For the text-containing cell, return its midpoint in (x, y) coordinate format. 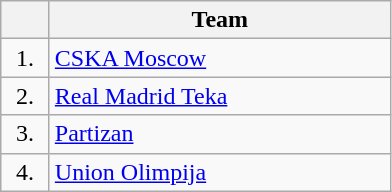
4. (26, 172)
3. (26, 134)
CSKA Moscow (220, 58)
Real Madrid Teka (220, 96)
2. (26, 96)
Union Olimpija (220, 172)
1. (26, 58)
Partizan (220, 134)
Team (220, 20)
